Search for the cell housing the specified text and yield its [x, y] center coordinate. 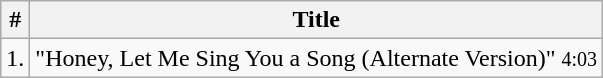
1. [16, 58]
# [16, 20]
Title [316, 20]
"Honey, Let Me Sing You a Song (Alternate Version)" 4:03 [316, 58]
